Provide the (x, y) coordinate of the cell's center where the given text is located.  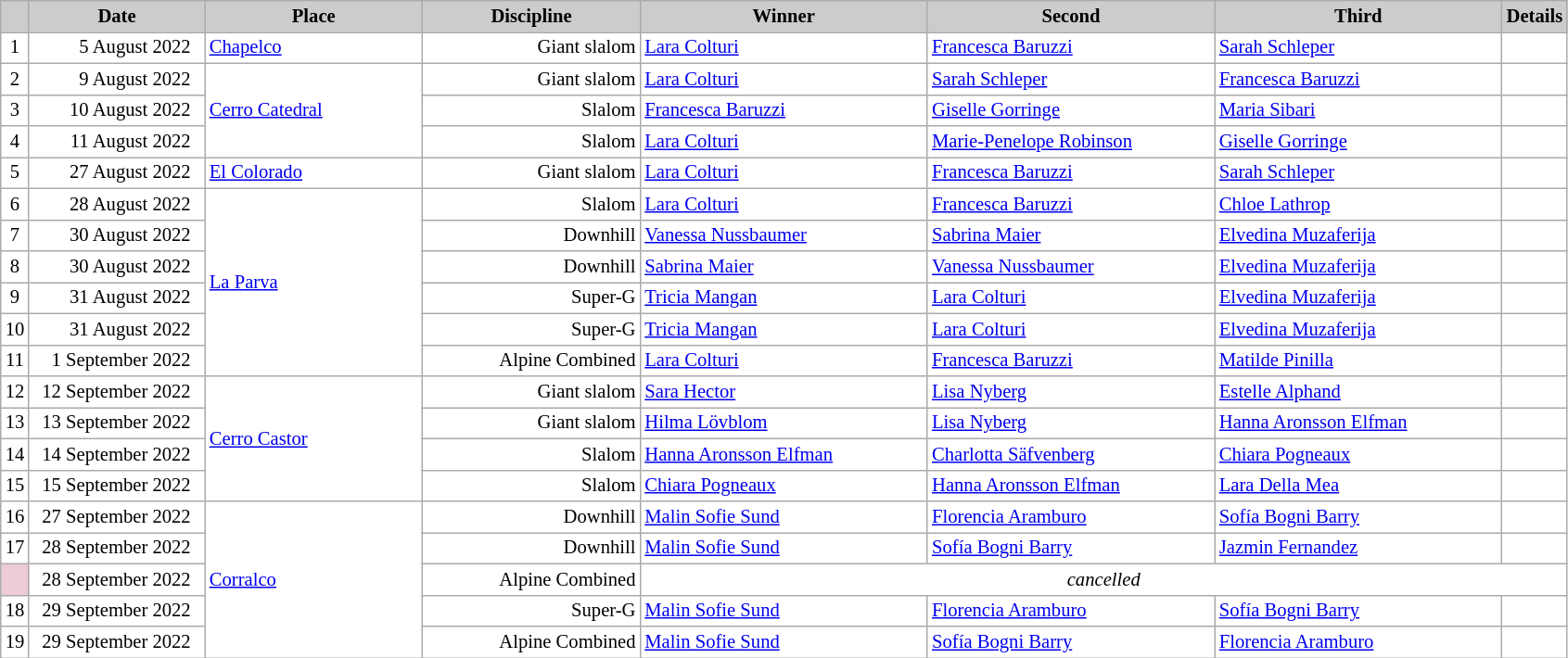
15 (15, 486)
Charlotta Säfvenberg (1071, 454)
Estelle Alphand (1358, 392)
3 (15, 110)
4 (15, 142)
19 (15, 642)
6 (15, 204)
Place (313, 16)
17 (15, 548)
10 August 2022 (117, 110)
11 (15, 361)
28 August 2022 (117, 204)
1 (15, 47)
Details (1535, 16)
Chapelco (313, 47)
Maria Sibari (1358, 110)
18 (15, 611)
Winner (784, 16)
Chloe Lathrop (1358, 204)
27 August 2022 (117, 172)
10 (15, 329)
13 (15, 423)
Cerro Castor (313, 439)
14 (15, 454)
9 (15, 297)
14 September 2022 (117, 454)
Third (1358, 16)
Marie-Penelope Robinson (1071, 142)
El Colorado (313, 172)
5 (15, 172)
11 August 2022 (117, 142)
1 September 2022 (117, 361)
Jazmin Fernandez (1358, 548)
8 (15, 266)
Sara Hector (784, 392)
27 September 2022 (117, 516)
16 (15, 516)
7 (15, 235)
Lara Della Mea (1358, 486)
9 August 2022 (117, 79)
5 August 2022 (117, 47)
12 (15, 392)
Discipline (532, 16)
La Parva (313, 282)
13 September 2022 (117, 423)
15 September 2022 (117, 486)
Second (1071, 16)
cancelled (1103, 579)
Cerro Catedral (313, 109)
12 September 2022 (117, 392)
2 (15, 79)
Matilde Pinilla (1358, 361)
Hilma Lövblom (784, 423)
Corralco (313, 578)
Date (117, 16)
